Capture the cell that displays the provided text and extract its (x, y) central coordinate. 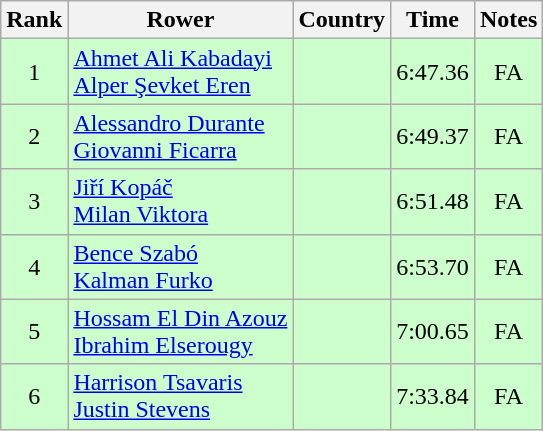
Time (433, 20)
4 (34, 266)
5 (34, 332)
Alessandro DuranteGiovanni Ficarra (180, 136)
3 (34, 202)
6 (34, 396)
2 (34, 136)
7:33.84 (433, 396)
7:00.65 (433, 332)
1 (34, 72)
Ahmet Ali KabadayiAlper Şevket Eren (180, 72)
6:47.36 (433, 72)
6:49.37 (433, 136)
Jiří KopáčMilan Viktora (180, 202)
Harrison TsavarisJustin Stevens (180, 396)
Rower (180, 20)
Bence SzabóKalman Furko (180, 266)
6:53.70 (433, 266)
Rank (34, 20)
Hossam El Din AzouzIbrahim Elserougy (180, 332)
6:51.48 (433, 202)
Country (342, 20)
Notes (508, 20)
